Output the (X, Y) coordinate of the center of the cell containing the given text.  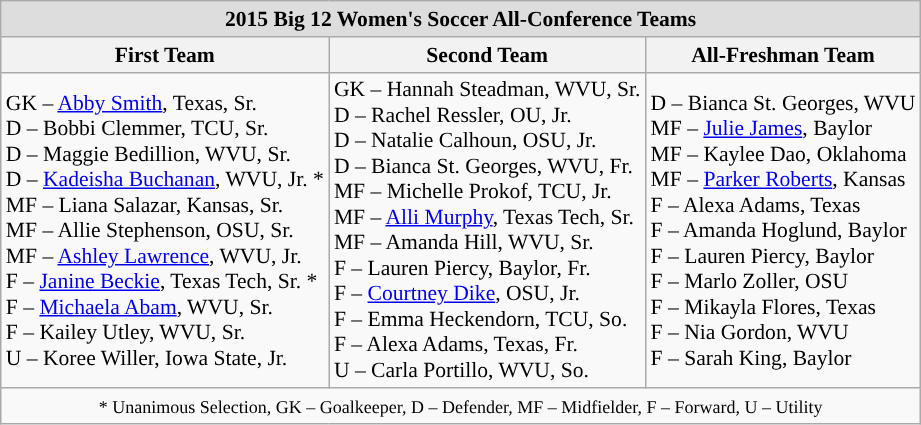
2015 Big 12 Women's Soccer All-Conference Teams (461, 19)
All-Freshman Team (784, 55)
Second Team (488, 55)
First Team (165, 55)
* Unanimous Selection, GK – Goalkeeper, D – Defender, MF – Midfielder, F – Forward, U – Utility (461, 407)
